Provide the (x, y) coordinate of the cell's center where the given text is located.  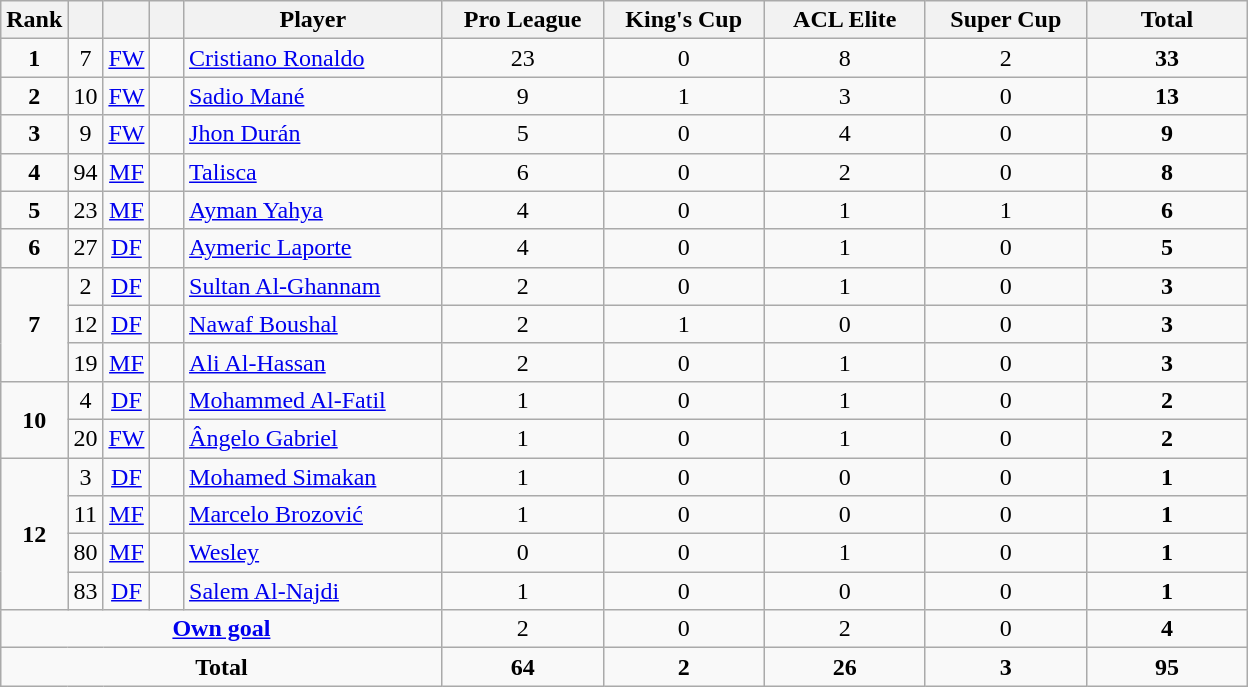
13 (1166, 96)
33 (1166, 58)
64 (522, 667)
19 (86, 362)
ACL Elite (844, 20)
King's Cup (684, 20)
95 (1166, 667)
80 (86, 553)
83 (86, 591)
11 (86, 515)
Mohammed Al-Fatil (314, 400)
Player (314, 20)
Own goal (222, 629)
20 (86, 438)
Super Cup (1006, 20)
Jhon Durán (314, 134)
26 (844, 667)
Ali Al-Hassan (314, 362)
27 (86, 248)
Salem Al-Najdi (314, 591)
Talisca (314, 172)
Ayman Yahya (314, 210)
Nawaf Boushal (314, 324)
Sadio Mané (314, 96)
Pro League (522, 20)
Marcelo Brozović (314, 515)
Ângelo Gabriel (314, 438)
Cristiano Ronaldo (314, 58)
94 (86, 172)
Mohamed Simakan (314, 477)
Sultan Al-Ghannam (314, 286)
Rank (34, 20)
Aymeric Laporte (314, 248)
Wesley (314, 553)
